From the cell containing the given text, extract its center point as [x, y] coordinate. 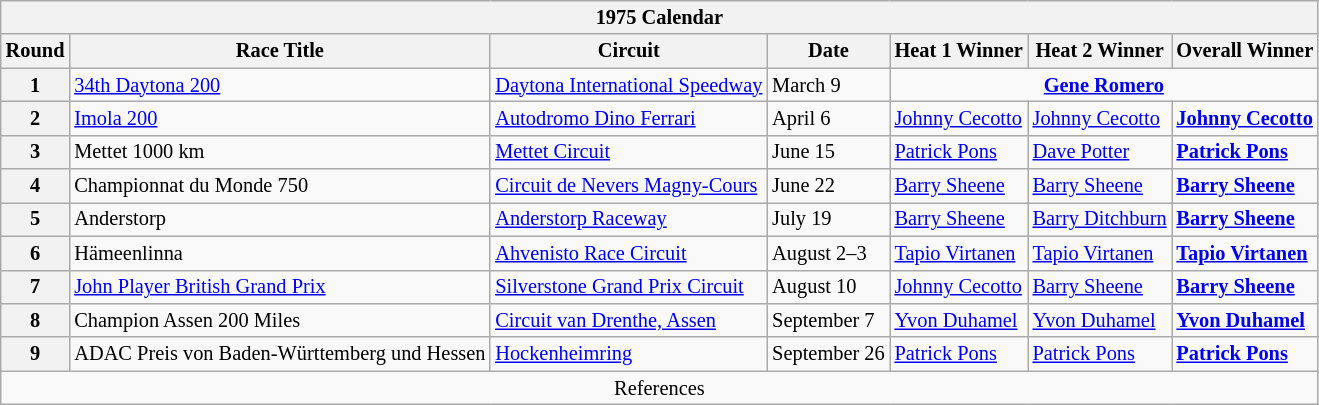
August 2–3 [828, 253]
5 [36, 219]
Mettet Circuit [628, 152]
Hockenheimring [628, 354]
Mettet 1000 km [280, 152]
April 6 [828, 118]
Circuit [628, 51]
Imola 200 [280, 118]
4 [36, 186]
ADAC Preis von Baden-Württemberg und Hessen [280, 354]
References [660, 388]
September 7 [828, 320]
Daytona International Speedway [628, 85]
September 26 [828, 354]
Autodromo Dino Ferrari [628, 118]
Circuit de Nevers Magny-Cours [628, 186]
9 [36, 354]
Heat 1 Winner [959, 51]
2 [36, 118]
Ahvenisto Race Circuit [628, 253]
3 [36, 152]
March 9 [828, 85]
1975 Calendar [660, 17]
1 [36, 85]
7 [36, 287]
July 19 [828, 219]
34th Daytona 200 [280, 85]
Gene Romero [1104, 85]
6 [36, 253]
June 15 [828, 152]
Date [828, 51]
August 10 [828, 287]
Anderstorp [280, 219]
Hämeenlinna [280, 253]
Anderstorp Raceway [628, 219]
June 22 [828, 186]
Championnat du Monde 750 [280, 186]
Champion Assen 200 Miles [280, 320]
Overall Winner [1246, 51]
8 [36, 320]
Dave Potter [1100, 152]
Round [36, 51]
Silverstone Grand Prix Circuit [628, 287]
John Player British Grand Prix [280, 287]
Heat 2 Winner [1100, 51]
Race Title [280, 51]
Circuit van Drenthe, Assen [628, 320]
Barry Ditchburn [1100, 219]
